Find where the given text appears and provide that cell's center as [X, Y] coordinate. 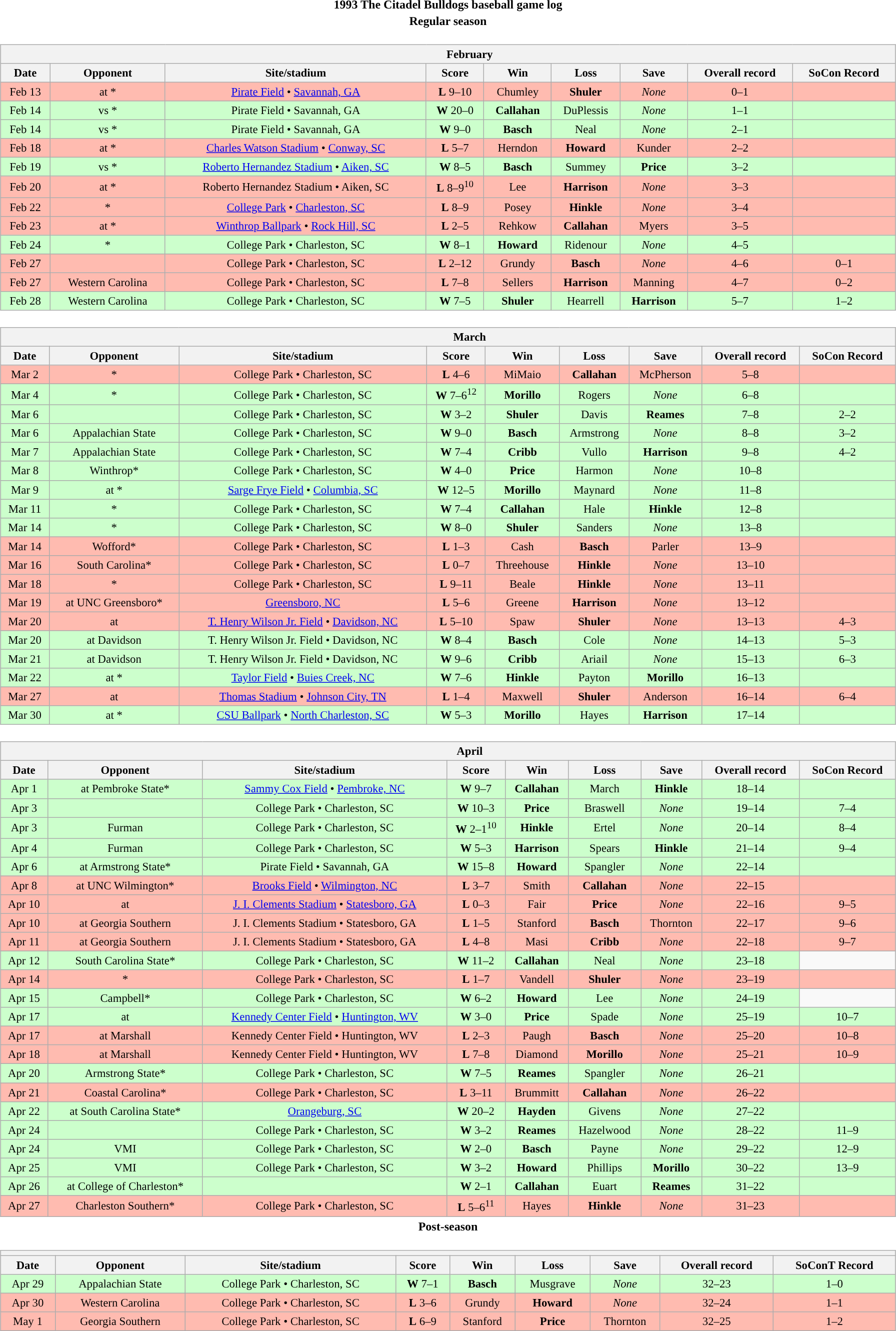
at Armstrong State* [125, 866]
Taylor Field • Buies Creek, NC [303, 678]
21–14 [750, 848]
Feb 28 [25, 301]
Payne [605, 1148]
Mar 2 [25, 375]
29–22 [750, 1148]
Diamond [536, 1054]
L 4–8 [476, 942]
13–8 [750, 527]
W 8–4 [456, 640]
South Carolina* [114, 565]
31–23 [750, 1206]
31–22 [750, 1186]
Ridenour [586, 245]
Mar 16 [25, 565]
6–3 [848, 659]
32–23 [716, 1284]
Apr 27 [24, 1206]
Maynard [594, 490]
Campbell* [125, 998]
Feb 18 [25, 148]
W 12–5 [456, 490]
Posey [518, 207]
8–8 [750, 433]
15–13 [750, 659]
4–2 [848, 452]
L 5–6 [456, 603]
18–14 [750, 789]
W 9–7 [476, 789]
Givens [605, 1111]
L 9–11 [456, 584]
Mar 8 [25, 471]
Apr 25 [24, 1167]
Apr 8 [24, 885]
W 7–1 [423, 1284]
February [448, 54]
Rehkow [518, 226]
Apr 14 [24, 979]
9–6 [847, 923]
Maxwell [522, 697]
South Carolina State* [125, 960]
Parler [665, 546]
L 8–910 [455, 187]
Apr 22 [24, 1111]
26–21 [750, 1073]
Mar 21 [25, 659]
Brummitt [536, 1092]
4–7 [740, 282]
Mar 30 [25, 715]
Beale [522, 584]
L 3–7 [476, 885]
Apr 30 [28, 1303]
Payton [594, 678]
L 1–5 [476, 923]
W 8–0 [456, 527]
Wofford* [114, 546]
Apr 6 [24, 866]
Feb 20 [25, 187]
Herndon [518, 148]
0–2 [844, 282]
Paugh [536, 1036]
Harmon [594, 471]
4–6 [740, 263]
Anderson [665, 697]
Mar 7 [25, 452]
Apr 11 [24, 942]
L 3–6 [423, 1303]
Braswell [605, 808]
Hazelwood [605, 1130]
Coastal Carolina* [125, 1092]
Spears [605, 848]
Chumley [518, 92]
Greensboro, NC [303, 603]
L 1–3 [456, 546]
20–14 [750, 828]
L 2–5 [455, 226]
L 0–3 [476, 904]
W 15–8 [476, 866]
Vullo [594, 452]
Cash [522, 546]
Musgrave [552, 1284]
W 8–5 [455, 167]
May 1 [28, 1321]
5–3 [848, 640]
11–8 [750, 490]
W 7–612 [456, 394]
Mar 11 [25, 509]
Charles Watson Stadium • Conway, SC [295, 148]
Charleston Southern* [125, 1206]
W 2–110 [476, 828]
22–18 [750, 942]
W 8–1 [455, 245]
22–16 [750, 904]
11–9 [847, 1130]
Phillips [605, 1167]
L 2–12 [455, 263]
Mar 27 [25, 697]
Spade [605, 1017]
Feb 23 [25, 226]
Smith [536, 885]
Threehouse [522, 565]
Georgia Southern [120, 1321]
Apr 29 [28, 1284]
W 20–0 [455, 111]
Sammy Cox Field • Pembroke, NC [324, 789]
L 5–611 [476, 1206]
DuPlessis [586, 111]
25–21 [750, 1054]
13–13 [750, 621]
Hale [594, 509]
7–8 [750, 415]
9–7 [847, 942]
Euart [605, 1186]
W 20–2 [476, 1111]
13–12 [750, 603]
W 2–0 [476, 1148]
Mar 19 [25, 603]
Mar 18 [25, 584]
26–22 [750, 1092]
Cole [594, 640]
Spaw [522, 621]
April [448, 751]
25–20 [750, 1036]
5–7 [740, 301]
L 1–4 [456, 697]
Greene [522, 603]
L 5–10 [456, 621]
L 3–11 [476, 1092]
L 9–10 [455, 92]
L 1–7 [476, 979]
Armstrong State* [125, 1073]
L 2–3 [476, 1036]
CSU Ballpark • North Charleston, SC [303, 715]
30–22 [750, 1167]
W 10–3 [476, 808]
4–5 [740, 245]
28–22 [750, 1130]
L 8–9 [455, 207]
Feb 24 [25, 245]
Feb 19 [25, 167]
17–14 [750, 715]
9–4 [847, 848]
4–3 [848, 621]
Armstrong [594, 433]
McPherson [665, 375]
27–22 [750, 1111]
22–14 [750, 866]
6–4 [848, 697]
Fair [536, 904]
Davis [594, 415]
W 2–1 [476, 1186]
Winthrop Ballpark • Rock Hill, SC [295, 226]
L 6–9 [423, 1321]
Ertel [605, 828]
10–7 [847, 1017]
Apr 20 [24, 1073]
W 9–6 [456, 659]
Mar 4 [25, 394]
Apr 1 [24, 789]
Hayden [536, 1111]
Mar 9 [25, 490]
Apr 12 [24, 960]
23–18 [750, 960]
Apr 18 [24, 1054]
Vandell [536, 979]
12–8 [750, 509]
at UNC Greensboro* [114, 603]
Masi [536, 942]
Sarge Frye Field • Columbia, SC [303, 490]
23–19 [750, 979]
32–24 [716, 1303]
Thomas Stadium • Johnson City, TN [303, 697]
13–10 [750, 565]
L 4–6 [456, 375]
Feb 13 [25, 92]
Brooks Field • Wilmington, NC [324, 885]
Feb 22 [25, 207]
W 7–6 [456, 678]
at South Carolina State* [125, 1111]
5–8 [750, 375]
19–14 [750, 808]
22–17 [750, 923]
Rogers [594, 394]
Apr 26 [24, 1186]
9–5 [847, 904]
Manning [654, 282]
W 4–0 [456, 471]
9–8 [750, 452]
Winthrop* [114, 471]
Apr 15 [24, 998]
Kunder [654, 148]
16–14 [750, 697]
MiMaio [522, 375]
Apr 4 [24, 848]
Orangeburg, SC [324, 1111]
Sanders [594, 527]
Sellers [518, 282]
L 5–7 [455, 148]
Ariail [594, 659]
Hearrell [586, 301]
W 3–0 [476, 1017]
Summey [586, 167]
3–4 [740, 207]
3–5 [740, 226]
1–0 [834, 1284]
Myers [654, 226]
2–1 [740, 130]
24–19 [750, 998]
L 0–7 [456, 565]
32–25 [716, 1321]
8–4 [847, 828]
Apr 21 [24, 1092]
22–15 [750, 885]
at College of Charleston* [125, 1186]
7–4 [847, 808]
3–3 [740, 187]
Mar 22 [25, 678]
at UNC Wilmington* [125, 885]
W 6–2 [476, 998]
13–11 [750, 584]
10–9 [847, 1054]
25–19 [750, 1017]
14–13 [750, 640]
at Pembroke State* [125, 789]
SoConT Record [834, 1265]
6–8 [750, 394]
12–9 [847, 1148]
16–13 [750, 678]
W 11–2 [476, 960]
